Scan for the cell matching the given text and deliver its (x, y) coordinate at center. 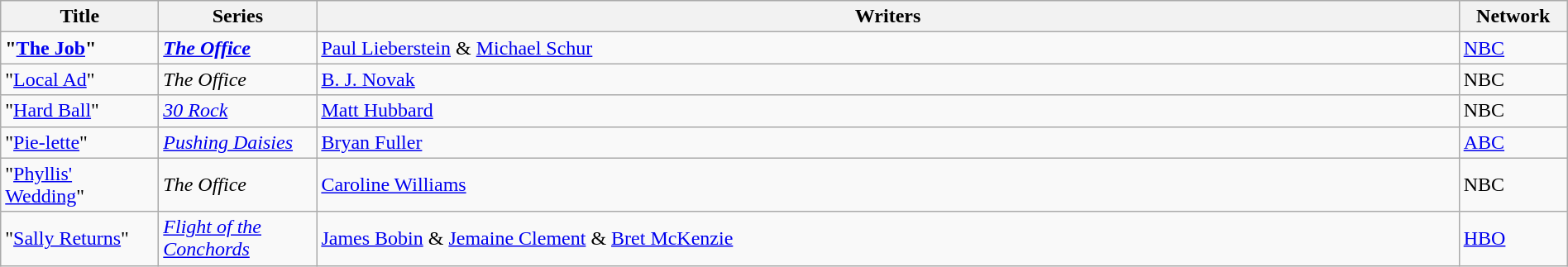
Pushing Daisies (238, 142)
30 Rock (238, 111)
"The Job" (79, 48)
Paul Lieberstein & Michael Schur (888, 48)
Writers (888, 17)
Bryan Fuller (888, 142)
Flight of the Conchords (238, 238)
Series (238, 17)
B. J. Novak (888, 79)
James Bobin & Jemaine Clement & Bret McKenzie (888, 238)
"Phyllis' Wedding" (79, 185)
ABC (1513, 142)
Network (1513, 17)
Caroline Williams (888, 185)
"Hard Ball" (79, 111)
Matt Hubbard (888, 111)
"Local Ad" (79, 79)
"Pie-lette" (79, 142)
Title (79, 17)
HBO (1513, 238)
"Sally Returns" (79, 238)
